Extract the (X, Y) coordinate from the center of the cell holding the provided text.  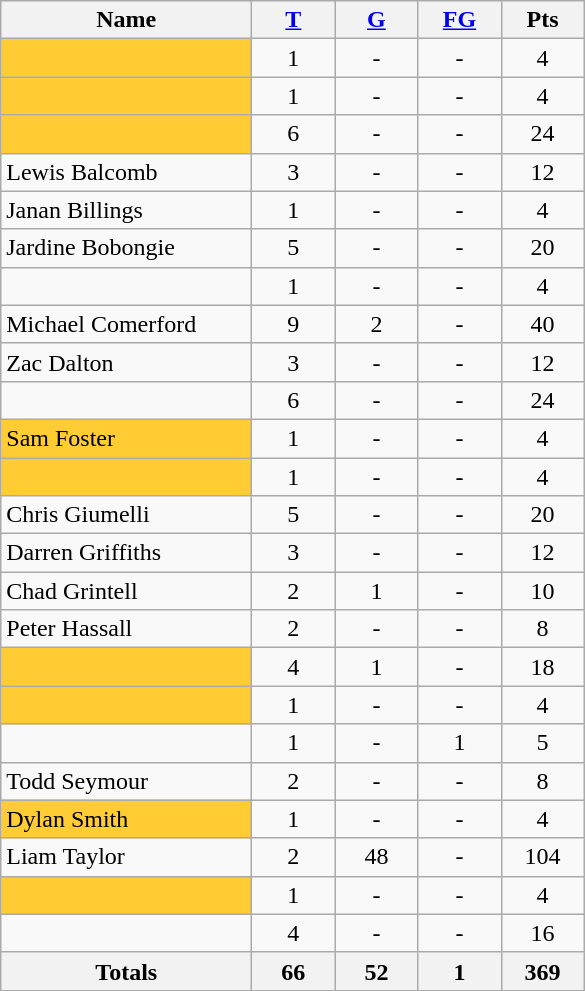
Dylan Smith (126, 819)
Chris Giumelli (126, 515)
369 (542, 971)
Peter Hassall (126, 629)
Chad Grintell (126, 591)
Jardine Bobongie (126, 248)
Michael Comerford (126, 324)
Name (126, 20)
18 (542, 667)
66 (294, 971)
Lewis Balcomb (126, 172)
G (376, 20)
Darren Griffiths (126, 553)
Liam Taylor (126, 857)
48 (376, 857)
Zac Dalton (126, 362)
Pts (542, 20)
9 (294, 324)
16 (542, 933)
Totals (126, 971)
Todd Seymour (126, 781)
40 (542, 324)
52 (376, 971)
104 (542, 857)
FG (460, 20)
Sam Foster (126, 438)
T (294, 20)
10 (542, 591)
Janan Billings (126, 210)
